Return [x, y] of the center of cell containing provided text 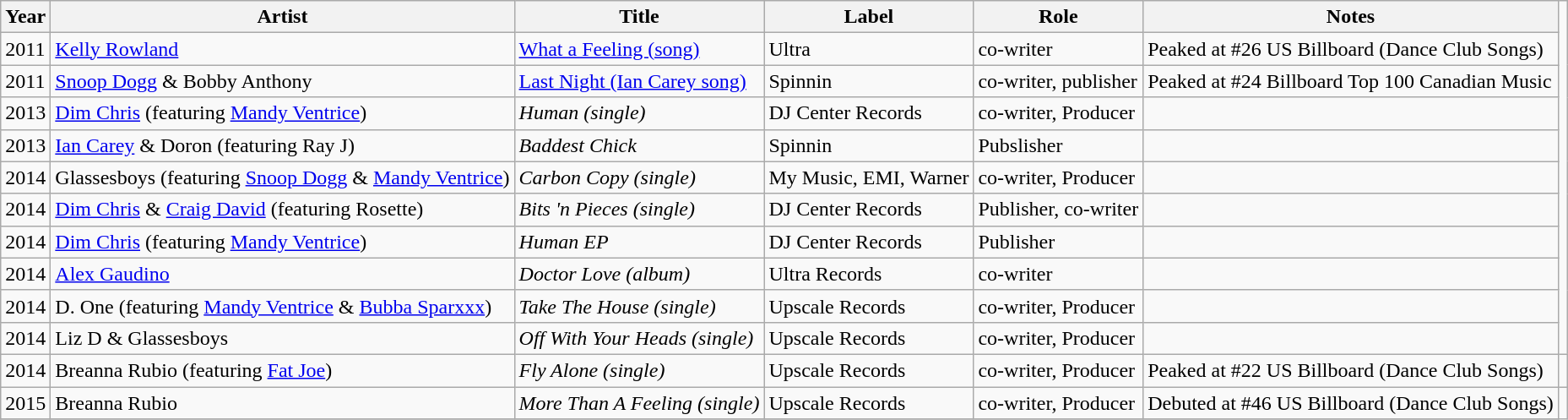
Publisher [1059, 242]
Role [1059, 17]
Year [25, 17]
Pubslisher [1059, 145]
co-writer, publisher [1059, 81]
Bits 'n Pieces (single) [639, 210]
Peaked at #24 Billboard Top 100 Canadian Music [1351, 81]
Alex Gaudino [282, 274]
Artist [282, 17]
Fly Alone (single) [639, 370]
Peaked at #26 US Billboard (Dance Club Songs) [1351, 49]
Breanna Rubio [282, 403]
More Than A Feeling (single) [639, 403]
Baddest Chick [639, 145]
Ultra Records [869, 274]
Off With Your Heads (single) [639, 338]
Snoop Dogg & Bobby Anthony [282, 81]
Publisher, co-writer [1059, 210]
Title [639, 17]
Doctor Love (album) [639, 274]
Kelly Rowland [282, 49]
Take The House (single) [639, 306]
2015 [25, 403]
Liz D & Glassesboys [282, 338]
Label [869, 17]
What a Feeling (song) [639, 49]
Ultra [869, 49]
Peaked at #22 US Billboard (Dance Club Songs) [1351, 370]
Notes [1351, 17]
Dim Chris & Craig David (featuring Rosette) [282, 210]
Last Night (Ian Carey song) [639, 81]
Breanna Rubio (featuring Fat Joe) [282, 370]
Human EP [639, 242]
Ian Carey & Doron (featuring Ray J) [282, 145]
Glassesboys (featuring Snoop Dogg & Mandy Ventrice) [282, 177]
Carbon Copy (single) [639, 177]
D. One (featuring Mandy Ventrice & Bubba Sparxxx) [282, 306]
My Music, EMI, Warner [869, 177]
Debuted at #46 US Billboard (Dance Club Songs) [1351, 403]
Human (single) [639, 113]
